Extract the (X, Y) coordinate from the center of the cell holding the provided text.  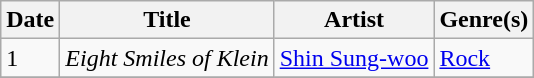
Date (30, 20)
Title (167, 20)
1 (30, 58)
Artist (354, 20)
Genre(s) (484, 20)
Shin Sung-woo (354, 58)
Eight Smiles of Klein (167, 58)
Rock (484, 58)
